Provide the [X, Y] coordinate of the cell's center where the given text is located.  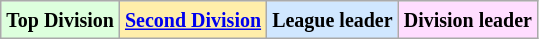
Top Division [60, 20]
Second Division [192, 20]
League leader [333, 20]
Division leader [468, 20]
